Provide the (X, Y) coordinate of the cell's center where the given text is located.  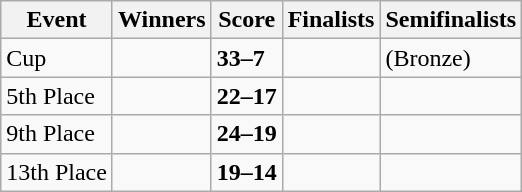
Cup (57, 58)
5th Place (57, 96)
22–17 (246, 96)
9th Place (57, 134)
24–19 (246, 134)
19–14 (246, 172)
Score (246, 20)
Event (57, 20)
Winners (162, 20)
33–7 (246, 58)
Semifinalists (451, 20)
Finalists (331, 20)
13th Place (57, 172)
(Bronze) (451, 58)
